From the cell containing the given text, extract its center point as (X, Y) coordinate. 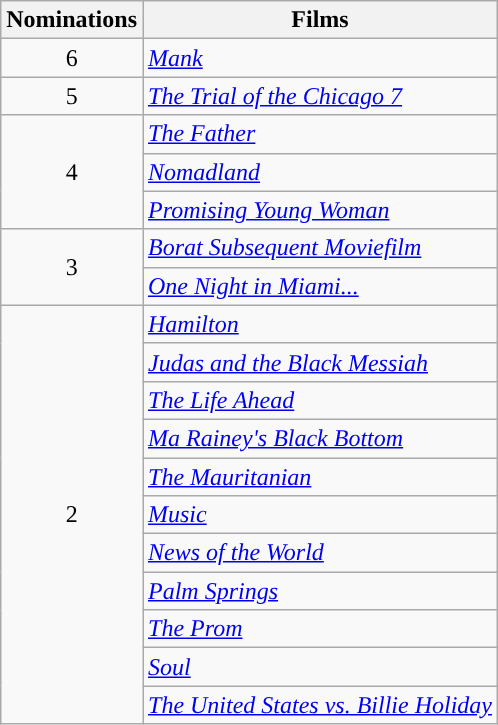
The Father (320, 134)
Promising Young Woman (320, 210)
5 (72, 96)
Nominations (72, 20)
The United States vs. Billie Holiday (320, 705)
Palm Springs (320, 591)
The Prom (320, 629)
Borat Subsequent Moviefilm (320, 248)
The Mauritanian (320, 477)
Films (320, 20)
Soul (320, 667)
The Life Ahead (320, 400)
The Trial of the Chicago 7 (320, 96)
One Night in Miami... (320, 286)
4 (72, 172)
6 (72, 58)
News of the World (320, 553)
Mank (320, 58)
Hamilton (320, 324)
2 (72, 514)
3 (72, 267)
Judas and the Black Messiah (320, 362)
Music (320, 515)
Ma Rainey's Black Bottom (320, 438)
Nomadland (320, 172)
